Provide the (X, Y) coordinate of the cell's center where the given text is located.  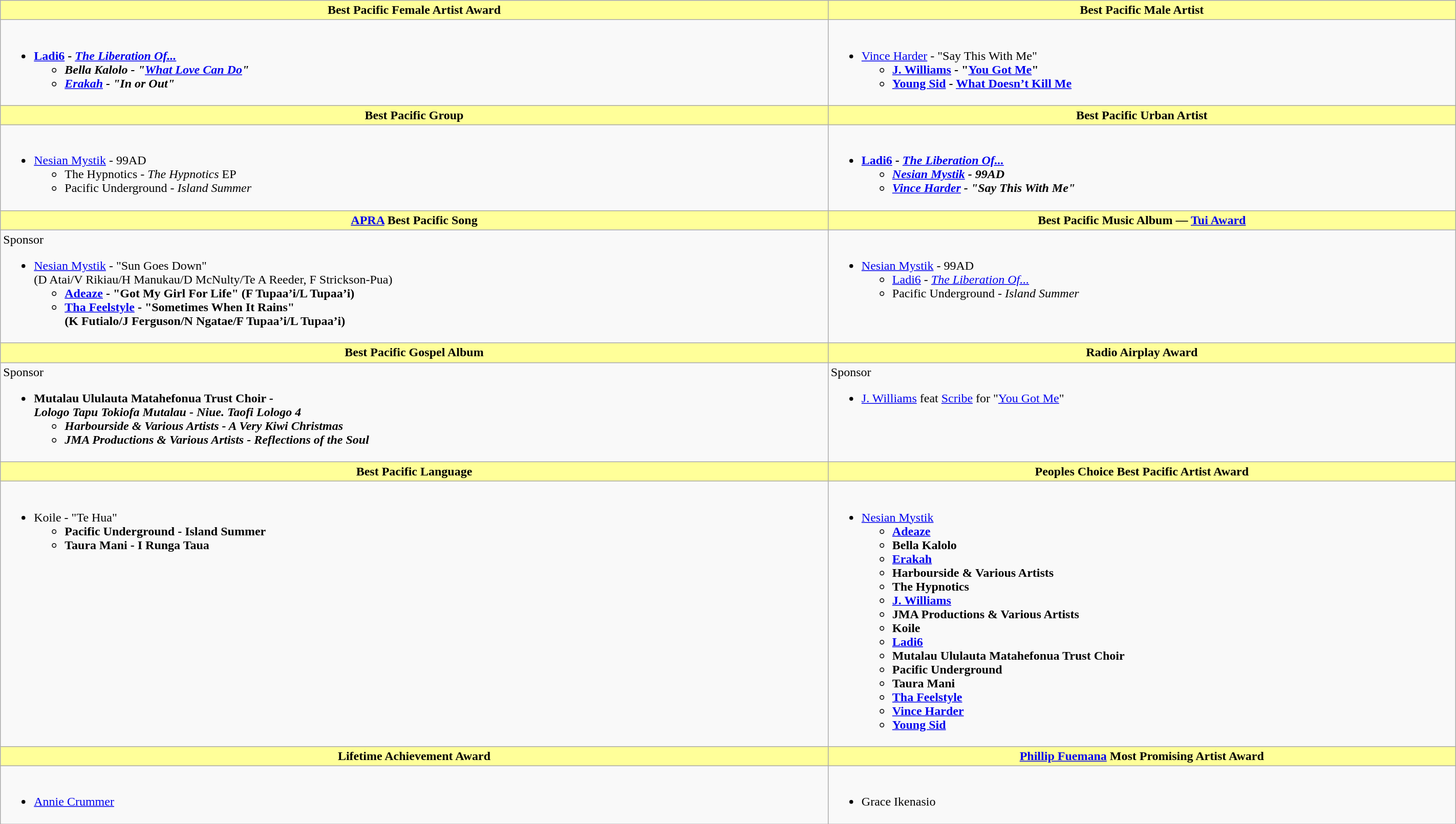
Ladi6 - The Liberation Of...Nesian Mystik - 99ADVince Harder - "Say This With Me" (1142, 168)
Annie Crummer (415, 794)
Lifetime Achievement Award (415, 756)
Best Pacific Group (415, 115)
Best Pacific Language (415, 471)
SponsorJ. Williams feat Scribe for "You Got Me" (1142, 412)
Best Pacific Gospel Album (415, 353)
APRA Best Pacific Song (415, 220)
Ladi6 - The Liberation Of...Bella Kalolo - "What Love Can Do"Erakah - "In or Out" (415, 62)
Best Pacific Music Album — Tui Award (1142, 220)
Koile - "Te Hua"Pacific Underground - Island SummerTaura Mani - I Runga Taua (415, 614)
Phillip Fuemana Most Promising Artist Award (1142, 756)
Radio Airplay Award (1142, 353)
Nesian Mystik - 99ADLadi6 - The Liberation Of...Pacific Underground - Island Summer (1142, 287)
Grace Ikenasio (1142, 794)
Peoples Choice Best Pacific Artist Award (1142, 471)
Best Pacific Female Artist Award (415, 10)
Best Pacific Urban Artist (1142, 115)
Vince Harder - "Say This With Me"J. Williams - "You Got Me"Young Sid - What Doesn’t Kill Me (1142, 62)
Nesian Mystik - 99ADThe Hypnotics - The Hypnotics EPPacific Underground - Island Summer (415, 168)
Best Pacific Male Artist (1142, 10)
